Search for the cell housing the specified text and yield its (x, y) center coordinate. 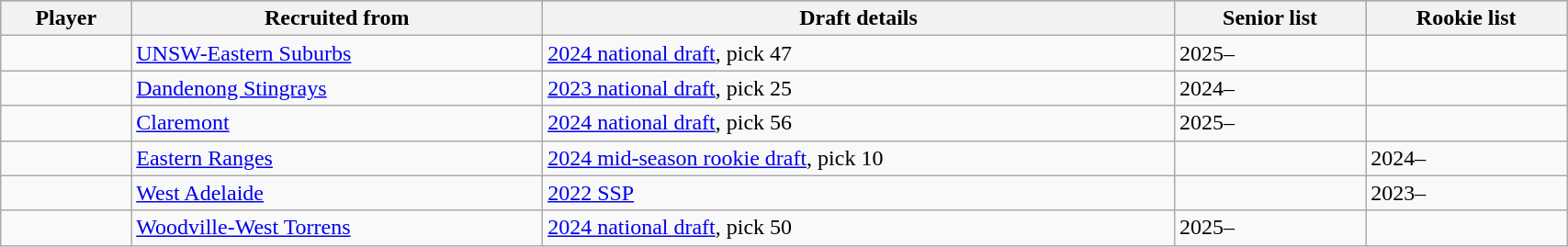
Senior list (1269, 18)
UNSW-Eastern Suburbs (337, 53)
Recruited from (337, 18)
West Adelaide (337, 193)
Player (66, 18)
Dandenong Stingrays (337, 88)
Woodville-West Torrens (337, 228)
2023 national draft, pick 25 (859, 88)
2024 national draft, pick 47 (859, 53)
2024 national draft, pick 56 (859, 123)
Claremont (337, 123)
2023– (1466, 193)
Draft details (859, 18)
2024 national draft, pick 50 (859, 228)
Rookie list (1466, 18)
2022 SSP (859, 193)
Eastern Ranges (337, 158)
2024 mid-season rookie draft, pick 10 (859, 158)
